Capture the cell that displays the provided text and extract its [x, y] central coordinate. 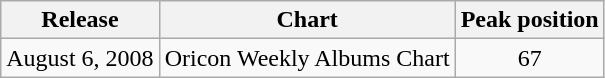
Peak position [530, 20]
Release [80, 20]
67 [530, 58]
Chart [307, 20]
August 6, 2008 [80, 58]
Oricon Weekly Albums Chart [307, 58]
